For the text-containing cell, return its midpoint in (X, Y) coordinate format. 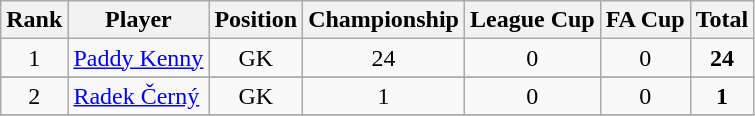
Rank (34, 20)
Radek Černý (138, 96)
FA Cup (645, 20)
Paddy Kenny (138, 58)
2 (34, 96)
Total (722, 20)
Position (256, 20)
League Cup (532, 20)
Championship (384, 20)
Player (138, 20)
